Output the (X, Y) coordinate of the center of the cell containing the given text.  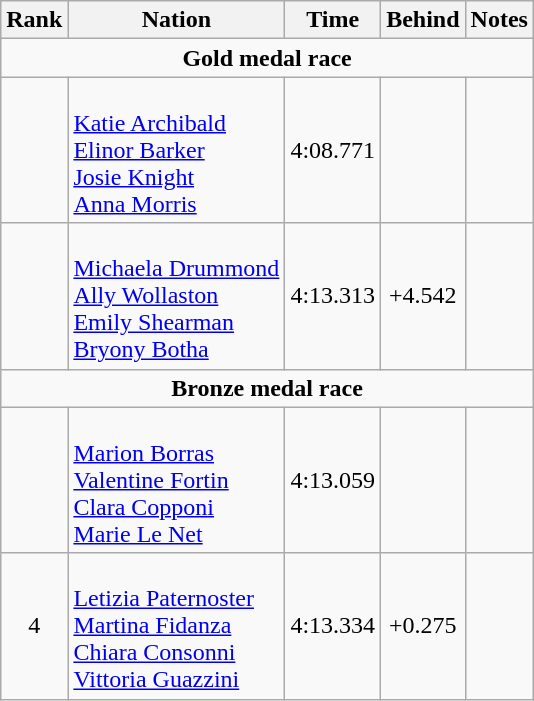
Nation (176, 20)
Marion BorrasValentine FortinClara CopponiMarie Le Net (176, 480)
Katie ArchibaldElinor BarkerJosie KnightAnna Morris (176, 150)
Notes (499, 20)
Behind (423, 20)
+4.542 (423, 296)
4:13.059 (333, 480)
4:08.771 (333, 150)
+0.275 (423, 626)
Michaela DrummondAlly WollastonEmily ShearmanBryony Botha (176, 296)
4:13.313 (333, 296)
Letizia PaternosterMartina FidanzaChiara ConsonniVittoria Guazzini (176, 626)
Bronze medal race (268, 388)
4:13.334 (333, 626)
Rank (34, 20)
Time (333, 20)
Gold medal race (268, 58)
4 (34, 626)
